Extract the [x, y] coordinate from the center of the cell holding the provided text.  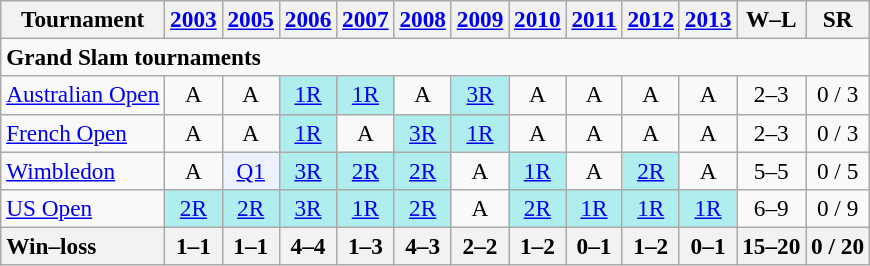
Grand Slam tournaments [436, 57]
2003 [194, 19]
2006 [308, 19]
0 / 5 [838, 170]
W–L [772, 19]
Win–loss [83, 246]
French Open [83, 133]
2012 [650, 19]
2013 [708, 19]
2007 [366, 19]
6–9 [772, 208]
4–4 [308, 246]
Q1 [250, 170]
2008 [422, 19]
2010 [538, 19]
2005 [250, 19]
Tournament [83, 19]
0 / 9 [838, 208]
SR [838, 19]
2011 [594, 19]
Australian Open [83, 95]
15–20 [772, 246]
0 / 20 [838, 246]
1–3 [366, 246]
US Open [83, 208]
2–2 [480, 246]
4–3 [422, 246]
2009 [480, 19]
Wimbledon [83, 170]
5–5 [772, 170]
